Pinpoint the cell where the given text exists, returning its (X, Y) midpoint coordinate. 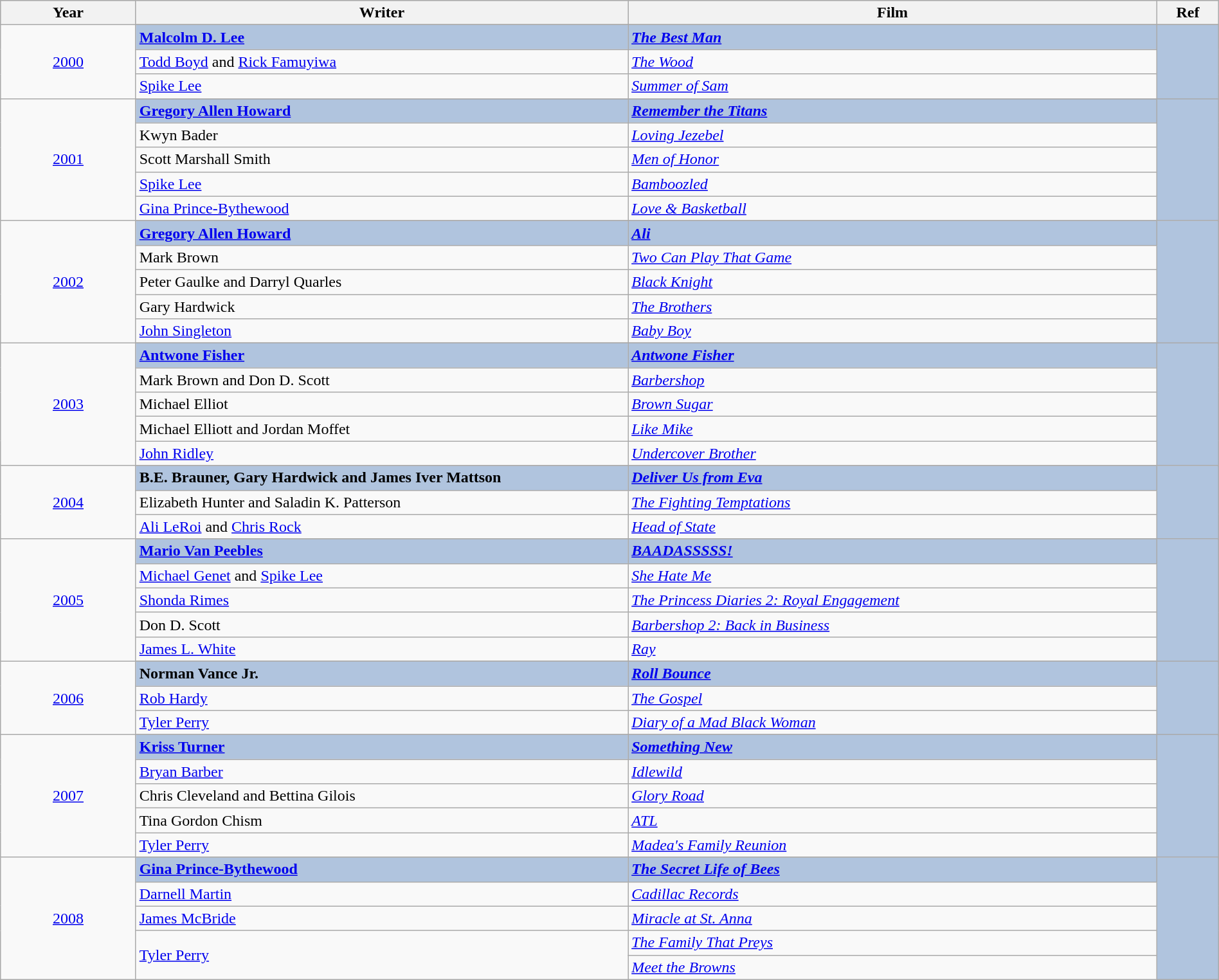
Ref (1188, 13)
Michael Elliot (382, 404)
Writer (382, 13)
The Princess Diaries 2: Royal Engagement (892, 600)
Kwyn Bader (382, 135)
Shonda Rimes (382, 600)
The Brothers (892, 307)
Undercover Brother (892, 453)
James McBride (382, 918)
John Ridley (382, 453)
Like Mike (892, 429)
Kriss Turner (382, 747)
Barbershop 2: Back in Business (892, 624)
2007 (68, 796)
Tina Gordon Chism (382, 821)
2006 (68, 698)
Two Can Play That Game (892, 257)
Diary of a Mad Black Woman (892, 723)
2003 (68, 404)
Ali LeRoi and Chris Rock (382, 527)
Ali (892, 233)
Bryan Barber (382, 772)
Mark Brown and Don D. Scott (382, 380)
B.E. Brauner, Gary Hardwick and James Iver Mattson (382, 478)
The Gospel (892, 698)
Film (892, 13)
Gary Hardwick (382, 307)
The Fighting Temptations (892, 502)
Don D. Scott (382, 624)
Year (68, 13)
Baby Boy (892, 331)
Madea's Family Reunion (892, 845)
Miracle at St. Anna (892, 918)
2002 (68, 282)
Head of State (892, 527)
Malcolm D. Lee (382, 37)
Mark Brown (382, 257)
John Singleton (382, 331)
Roll Bounce (892, 673)
BAADASSSSS! (892, 551)
Peter Gaulke and Darryl Quarles (382, 282)
2000 (68, 62)
Glory Road (892, 796)
Summer of Sam (892, 86)
The Family That Preys (892, 943)
2001 (68, 159)
Michael Genet and Spike Lee (382, 576)
Todd Boyd and Rick Famuyiwa (382, 62)
Scott Marshall Smith (382, 159)
2005 (68, 600)
Black Knight (892, 282)
Barbershop (892, 380)
Norman Vance Jr. (382, 673)
Brown Sugar (892, 404)
Men of Honor (892, 159)
Cadillac Records (892, 894)
2004 (68, 502)
Elizabeth Hunter and Saladin K. Patterson (382, 502)
2008 (68, 918)
Michael Elliott and Jordan Moffet (382, 429)
ATL (892, 821)
Ray (892, 649)
Something New (892, 747)
Idlewild (892, 772)
Chris Cleveland and Bettina Gilois (382, 796)
She Hate Me (892, 576)
Meet the Browns (892, 967)
The Best Man (892, 37)
Deliver Us from Eva (892, 478)
Loving Jezebel (892, 135)
Mario Van Peebles (382, 551)
Love & Basketball (892, 208)
Bamboozled (892, 184)
James L. White (382, 649)
Darnell Martin (382, 894)
Remember the Titans (892, 111)
The Secret Life of Bees (892, 869)
Rob Hardy (382, 698)
The Wood (892, 62)
